Provide the (x, y) coordinate of the cell's center where the given text is located.  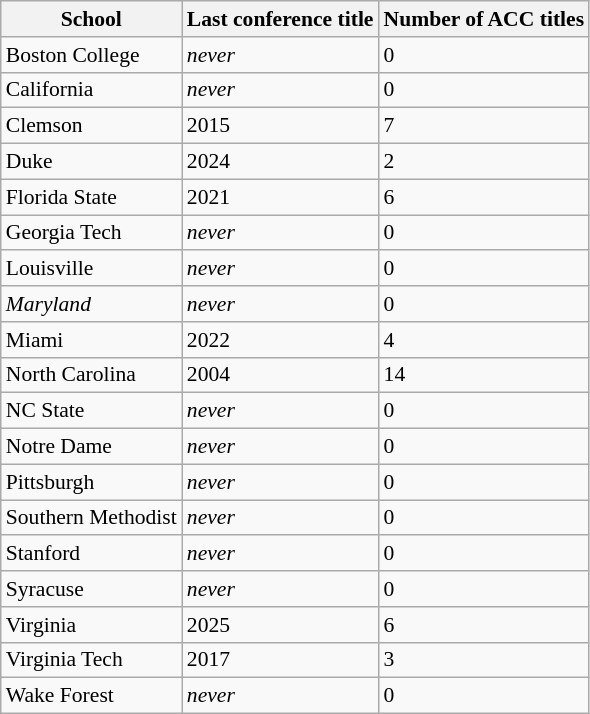
Miami (92, 340)
7 (484, 126)
North Carolina (92, 375)
2017 (280, 660)
California (92, 90)
School (92, 19)
Virginia Tech (92, 660)
Maryland (92, 304)
Stanford (92, 554)
2025 (280, 625)
Southern Methodist (92, 518)
3 (484, 660)
Duke (92, 162)
2015 (280, 126)
Notre Dame (92, 447)
NC State (92, 411)
2004 (280, 375)
Louisville (92, 269)
4 (484, 340)
2022 (280, 340)
Boston College (92, 55)
14 (484, 375)
Last conference title (280, 19)
Wake Forest (92, 696)
Syracuse (92, 589)
Clemson (92, 126)
2021 (280, 197)
Pittsburgh (92, 482)
Georgia Tech (92, 233)
2024 (280, 162)
Number of ACC titles (484, 19)
Florida State (92, 197)
2 (484, 162)
Virginia (92, 625)
